Scan for the cell matching the given text and deliver its [X, Y] coordinate at center. 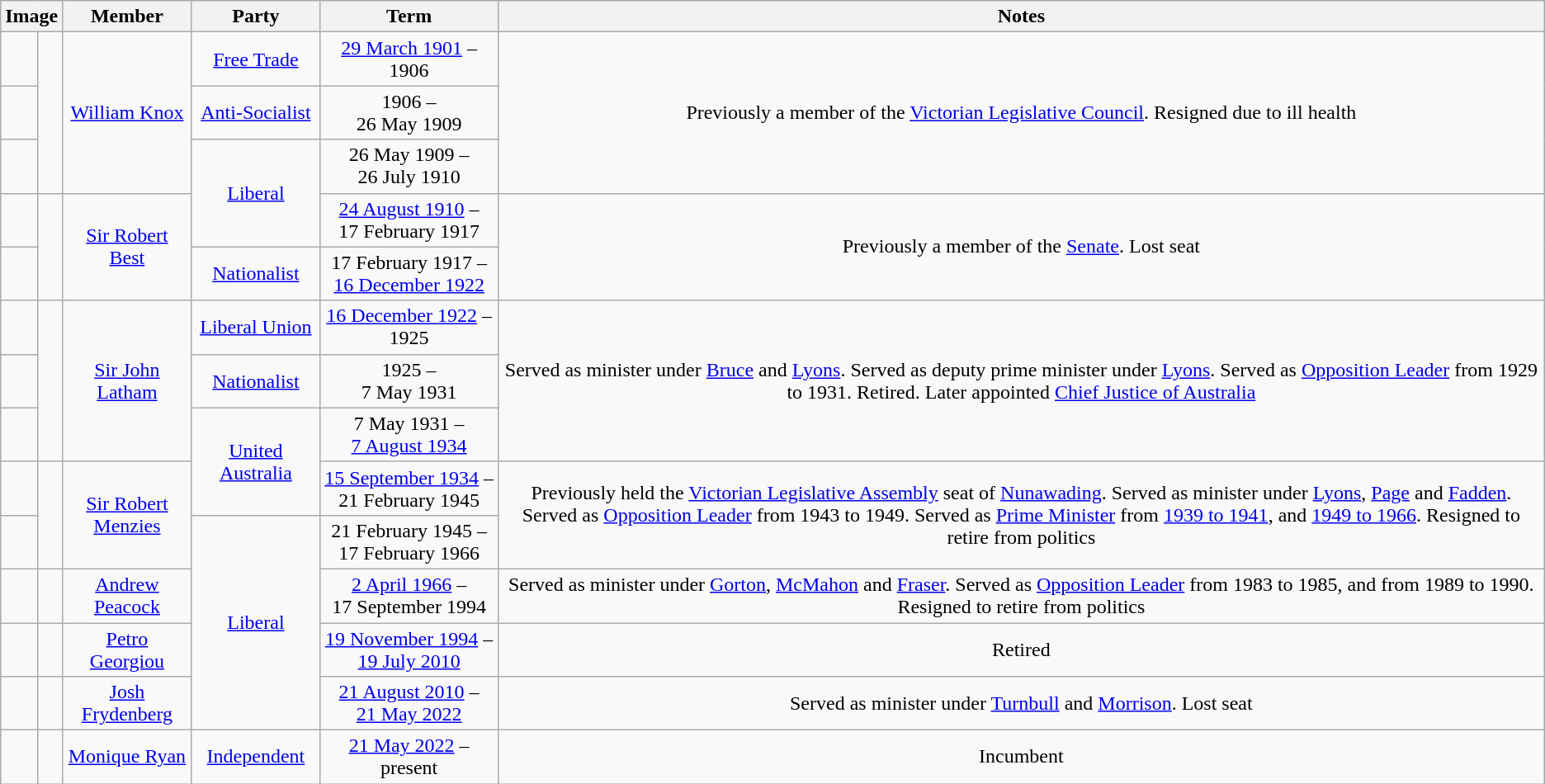
21 February 1945 –17 February 1966 [409, 541]
Image [31, 17]
Sir Robert Best [127, 247]
Term [409, 17]
Retired [1021, 649]
Previously a member of the Victorian Legislative Council. Resigned due to ill health [1021, 112]
26 May 1909 –26 July 1910 [409, 167]
16 December 1922 –1925 [409, 327]
Sir Robert Menzies [127, 515]
Previously a member of the Senate. Lost seat [1021, 247]
United Australia [256, 461]
21 May 2022 –present [409, 758]
15 September 1934 –21 February 1945 [409, 489]
Incumbent [1021, 758]
7 May 1931 –7 August 1934 [409, 434]
Notes [1021, 17]
24 August 1910 –17 February 1917 [409, 220]
29 March 1901 –1906 [409, 59]
Served as minister under Turnbull and Morrison. Lost seat [1021, 703]
Independent [256, 758]
Monique Ryan [127, 758]
17 February 1917 –16 December 1922 [409, 274]
Petro Georgiou [127, 649]
Free Trade [256, 59]
2 April 1966 –17 September 1994 [409, 596]
Sir John Latham [127, 381]
19 November 1994 –19 July 2010 [409, 649]
Liberal Union [256, 327]
1906 –26 May 1909 [409, 112]
Party [256, 17]
Member [127, 17]
Anti-Socialist [256, 112]
Josh Frydenberg [127, 703]
Andrew Peacock [127, 596]
21 August 2010 –21 May 2022 [409, 703]
1925 –7 May 1931 [409, 381]
William Knox [127, 112]
